Scan for the cell matching the given text and deliver its [X, Y] coordinate at center. 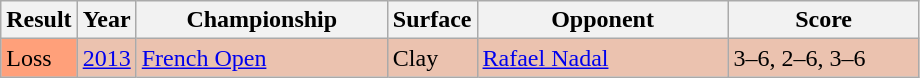
Championship [262, 20]
Opponent [602, 20]
Rafael Nadal [602, 58]
Score [824, 20]
Clay [432, 58]
2013 [106, 58]
Result [39, 20]
French Open [262, 58]
Surface [432, 20]
Year [106, 20]
3–6, 2–6, 3–6 [824, 58]
Loss [39, 58]
